Scan for the cell matching the given text and deliver its (x, y) coordinate at center. 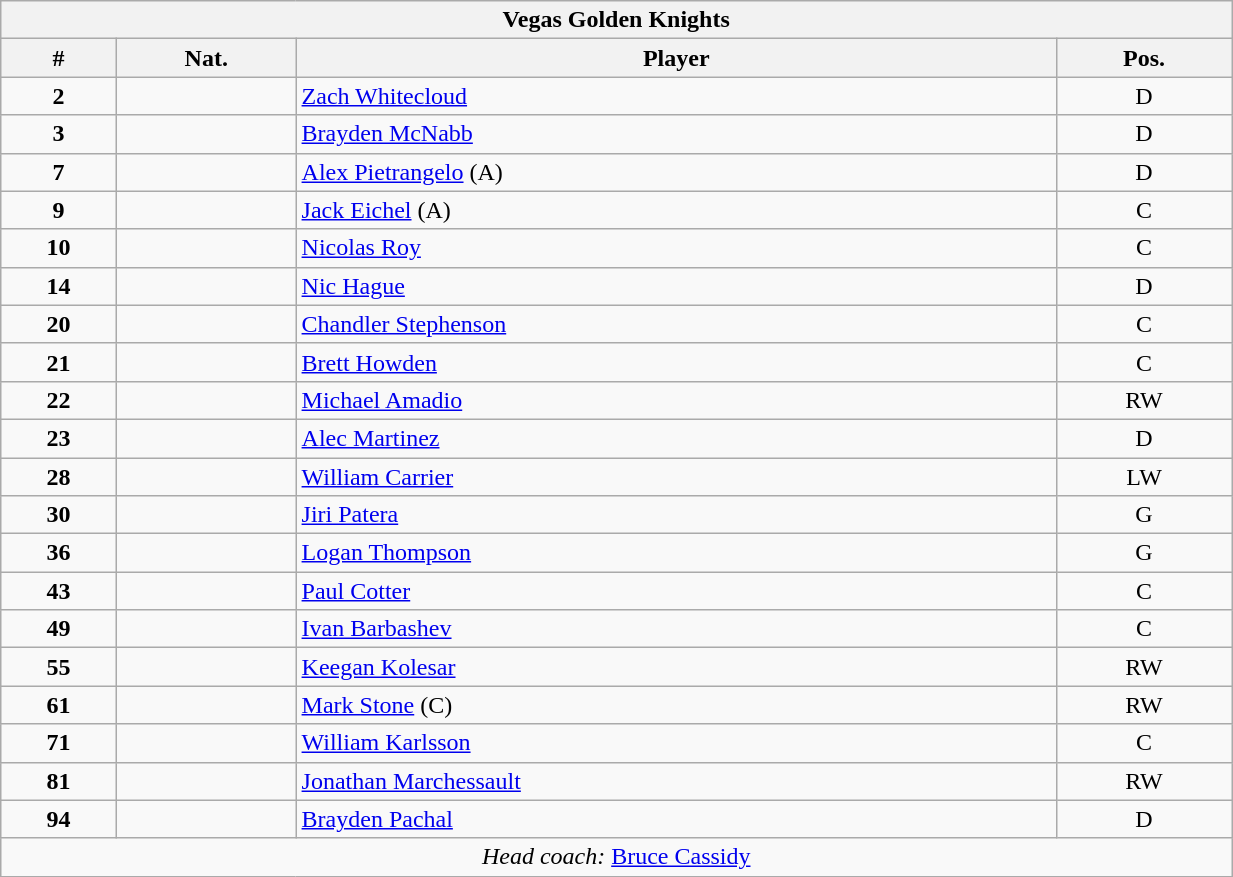
Nat. (206, 58)
Logan Thompson (676, 553)
20 (59, 324)
23 (59, 438)
Zach Whitecloud (676, 96)
81 (59, 781)
Nic Hague (676, 286)
Player (676, 58)
Head coach: Bruce Cassidy (616, 857)
49 (59, 629)
Keegan Kolesar (676, 667)
Chandler Stephenson (676, 324)
# (59, 58)
Paul Cotter (676, 591)
Jonathan Marchessault (676, 781)
10 (59, 248)
Jiri Patera (676, 515)
Brayden Pachal (676, 819)
William Karlsson (676, 743)
Alec Martinez (676, 438)
14 (59, 286)
Mark Stone (C) (676, 705)
21 (59, 362)
Brett Howden (676, 362)
2 (59, 96)
36 (59, 553)
71 (59, 743)
7 (59, 172)
43 (59, 591)
Alex Pietrangelo (A) (676, 172)
William Carrier (676, 477)
Jack Eichel (A) (676, 210)
22 (59, 400)
9 (59, 210)
Vegas Golden Knights (616, 20)
28 (59, 477)
Michael Amadio (676, 400)
30 (59, 515)
Pos. (1144, 58)
Ivan Barbashev (676, 629)
LW (1144, 477)
Nicolas Roy (676, 248)
94 (59, 819)
55 (59, 667)
Brayden McNabb (676, 134)
61 (59, 705)
3 (59, 134)
